Pinpoint the cell where the given text exists, returning its [x, y] midpoint coordinate. 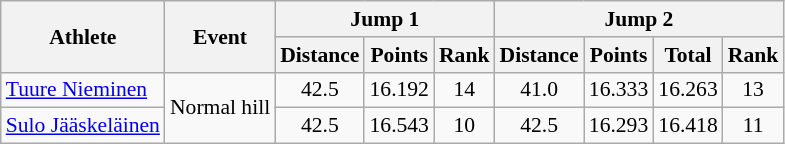
Normal hill [220, 108]
Athlete [83, 36]
16.192 [398, 90]
Event [220, 36]
16.263 [688, 90]
10 [464, 126]
Total [688, 55]
Tuure Nieminen [83, 90]
16.293 [618, 126]
16.333 [618, 90]
16.543 [398, 126]
41.0 [540, 90]
14 [464, 90]
16.418 [688, 126]
Jump 1 [384, 19]
13 [754, 90]
11 [754, 126]
Sulo Jääskeläinen [83, 126]
Jump 2 [640, 19]
